From the cell containing the given text, extract its center point as (x, y) coordinate. 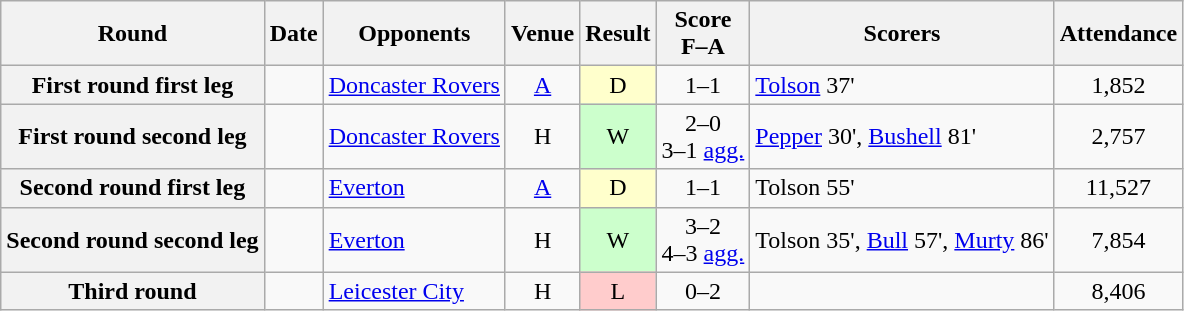
L (618, 291)
Leicester City (414, 291)
Tolson 37' (902, 85)
Result (618, 34)
Round (132, 34)
Tolson 35', Bull 57', Murty 86' (902, 240)
1,852 (1118, 85)
ScoreF–A (703, 34)
Date (294, 34)
Tolson 55' (902, 188)
2–03–1 agg. (703, 136)
7,854 (1118, 240)
Opponents (414, 34)
Venue (542, 34)
8,406 (1118, 291)
0–2 (703, 291)
11,527 (1118, 188)
3–24–3 agg. (703, 240)
2,757 (1118, 136)
Third round (132, 291)
Pepper 30', Bushell 81' (902, 136)
Second round first leg (132, 188)
First round first leg (132, 85)
Scorers (902, 34)
Second round second leg (132, 240)
First round second leg (132, 136)
Attendance (1118, 34)
